Search for the cell housing the specified text and yield its [x, y] center coordinate. 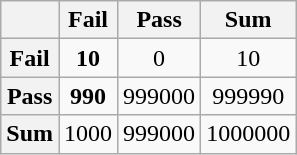
1000 [88, 134]
0 [160, 58]
1000000 [248, 134]
990 [88, 96]
999990 [248, 96]
